From the cell containing the given text, extract its center point as [x, y] coordinate. 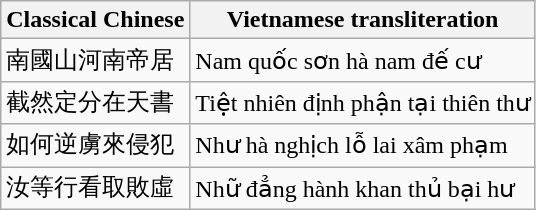
Vietnamese transliteration [363, 20]
截然定分在天書 [96, 102]
如何逆虜來侵犯 [96, 146]
Nam quốc sơn hà nam đế cư [363, 60]
汝等行看取敗虛 [96, 188]
Classical Chinese [96, 20]
南國山河南帝居 [96, 60]
Như hà nghịch lỗ lai xâm phạm [363, 146]
Tiệt nhiên định phận tại thiên thư [363, 102]
Nhữ đẳng hành khan thủ bại hư [363, 188]
